Pinpoint the cell where the given text exists, returning its [x, y] midpoint coordinate. 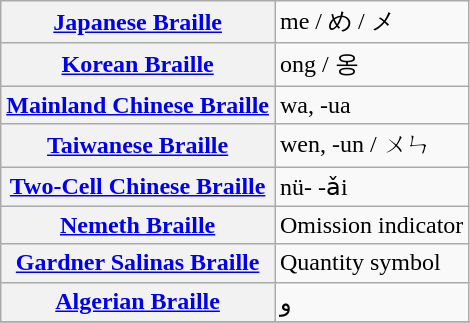
و ‎ [371, 302]
Quantity symbol [371, 263]
Korean Braille [138, 64]
Omission indicator [371, 225]
Mainland Chinese Braille [138, 105]
nü- -ǎi [371, 186]
Taiwanese Braille [138, 146]
wen, -un / ㄨㄣ [371, 146]
me / め / メ [371, 22]
Japanese Braille [138, 22]
Gardner Salinas Braille [138, 263]
Nemeth Braille [138, 225]
Algerian Braille [138, 302]
ong / 옹 [371, 64]
wa, -ua [371, 105]
Two-Cell Chinese Braille [138, 186]
